Find where the given text appears and provide that cell's center as (x, y) coordinate. 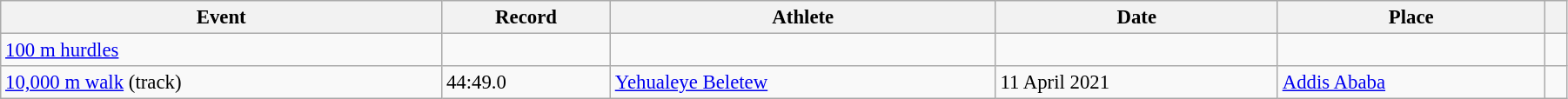
100 m hurdles (221, 50)
10,000 m walk (track) (221, 82)
Athlete (802, 17)
Record (526, 17)
11 April 2021 (1136, 82)
Event (221, 17)
Yehualeye Beletew (802, 82)
44:49.0 (526, 82)
Addis Ababa (1411, 82)
Date (1136, 17)
Place (1411, 17)
